Find where the given text appears and provide that cell's center as (X, Y) coordinate. 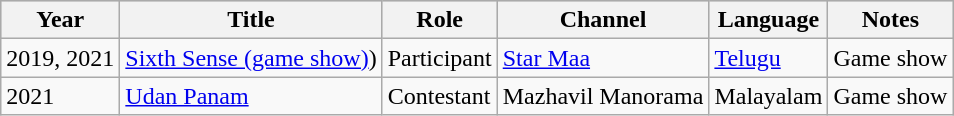
Channel (603, 20)
Malayalam (768, 96)
Language (768, 20)
Udan Panam (251, 96)
Role (440, 20)
Star Maa (603, 58)
Mazhavil Manorama (603, 96)
Notes (890, 20)
Participant (440, 58)
Telugu (768, 58)
Title (251, 20)
2019, 2021 (60, 58)
Year (60, 20)
Sixth Sense (game show)) (251, 58)
2021 (60, 96)
Contestant (440, 96)
